Determine the [x, y] coordinate at the center of the cell enclosing the given text.  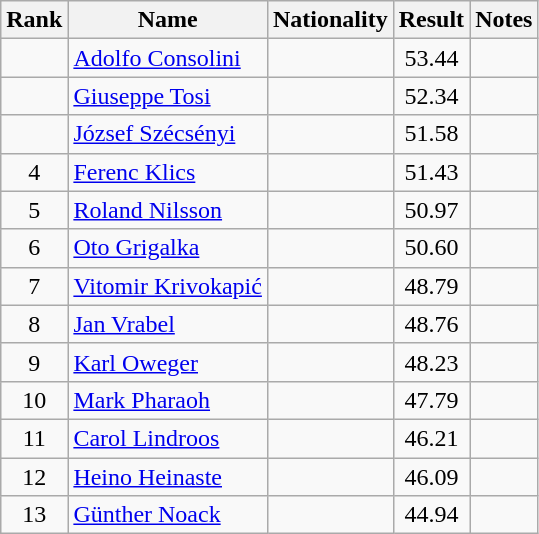
11 [34, 438]
50.60 [431, 248]
48.79 [431, 286]
8 [34, 324]
5 [34, 210]
48.23 [431, 362]
Günther Noack [168, 515]
50.97 [431, 210]
12 [34, 477]
Karl Oweger [168, 362]
József Szécsényi [168, 134]
Roland Nilsson [168, 210]
Nationality [330, 20]
Mark Pharaoh [168, 400]
46.09 [431, 477]
44.94 [431, 515]
Carol Lindroos [168, 438]
6 [34, 248]
Adolfo Consolini [168, 58]
48.76 [431, 324]
Rank [34, 20]
10 [34, 400]
Heino Heinaste [168, 477]
51.43 [431, 172]
Giuseppe Tosi [168, 96]
47.79 [431, 400]
7 [34, 286]
53.44 [431, 58]
51.58 [431, 134]
Ferenc Klics [168, 172]
Vitomir Krivokapić [168, 286]
52.34 [431, 96]
13 [34, 515]
Jan Vrabel [168, 324]
Result [431, 20]
Oto Grigalka [168, 248]
4 [34, 172]
9 [34, 362]
Notes [504, 20]
46.21 [431, 438]
Name [168, 20]
